Locate the cell with the specified text and output its [x, y] center coordinate. 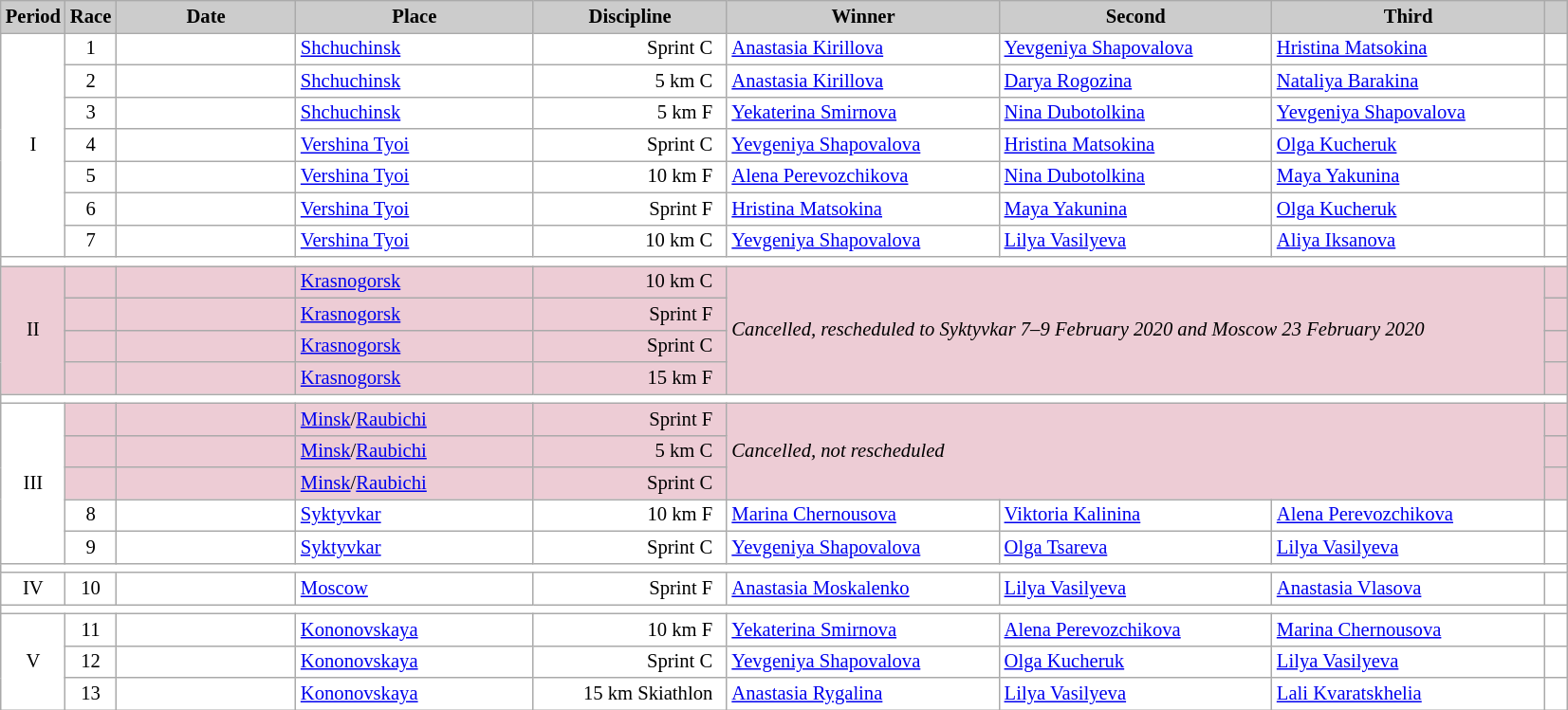
II [33, 330]
5 km F [630, 113]
7 [91, 241]
Anastasia Moskalenko [863, 589]
Darya Rogozina [1136, 81]
Winner [863, 16]
10 [91, 589]
Period [33, 16]
9 [91, 547]
IV [33, 589]
Olga Tsareva [1136, 547]
Race [91, 16]
Date [206, 16]
Anastasia Vlasova [1408, 589]
Cancelled, rescheduled to Syktyvkar 7–9 February 2020 and Moscow 23 February 2020 [1135, 330]
Place [415, 16]
V [33, 662]
3 [91, 113]
Aliya Iksanova [1408, 241]
Cancelled, not rescheduled [1135, 451]
12 [91, 662]
6 [91, 209]
11 [91, 629]
8 [91, 515]
Moscow [415, 589]
5 [91, 176]
Third [1408, 16]
I [33, 144]
Discipline [630, 16]
1 [91, 48]
Second [1136, 16]
III [33, 483]
15 km Skiathlon [630, 693]
Lali Kvaratskhelia [1408, 693]
2 [91, 81]
Nataliya Barakina [1408, 81]
15 km F [630, 378]
Viktoria Kalinina [1136, 515]
13 [91, 693]
Anastasia Rygalina [863, 693]
4 [91, 145]
